Return the (x, y) coordinate for the center point of the cell that contains the specified text.  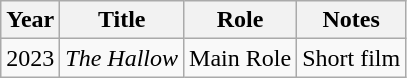
The Hallow (122, 58)
Short film (352, 58)
Role (240, 20)
Notes (352, 20)
Year (30, 20)
Main Role (240, 58)
2023 (30, 58)
Title (122, 20)
